Detect which cell encompasses the target text, then output its [x, y] center coordinate. 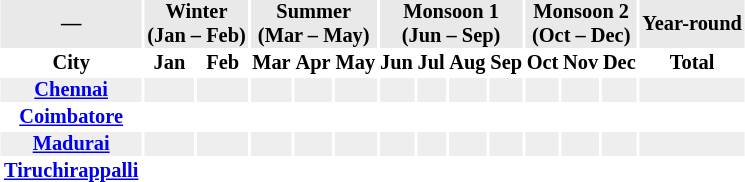
May [356, 63]
Madurai [70, 144]
Total [692, 63]
Summer(Mar – May) [314, 24]
Sep [506, 63]
Year-round [692, 24]
Chennai [70, 90]
City [70, 63]
— [70, 24]
Nov [580, 63]
Winter(Jan – Feb) [196, 24]
Monsoon 2(Oct – Dec) [582, 24]
Dec [619, 63]
Jul [432, 63]
Aug [467, 63]
Feb [222, 63]
Jun [396, 63]
Apr [314, 63]
Jan [170, 63]
Monsoon 1(Jun – Sep) [451, 24]
Mar [271, 63]
Oct [542, 63]
Coimbatore [70, 117]
